Output the (x, y) coordinate of the center of the cell containing the given text.  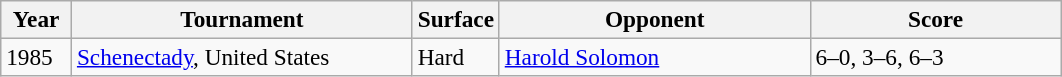
Score (936, 19)
Opponent (654, 19)
1985 (36, 57)
6–0, 3–6, 6–3 (936, 57)
Tournament (242, 19)
Surface (456, 19)
Schenectady, United States (242, 57)
Hard (456, 57)
Harold Solomon (654, 57)
Year (36, 19)
